For the text-containing cell, return its midpoint in (X, Y) coordinate format. 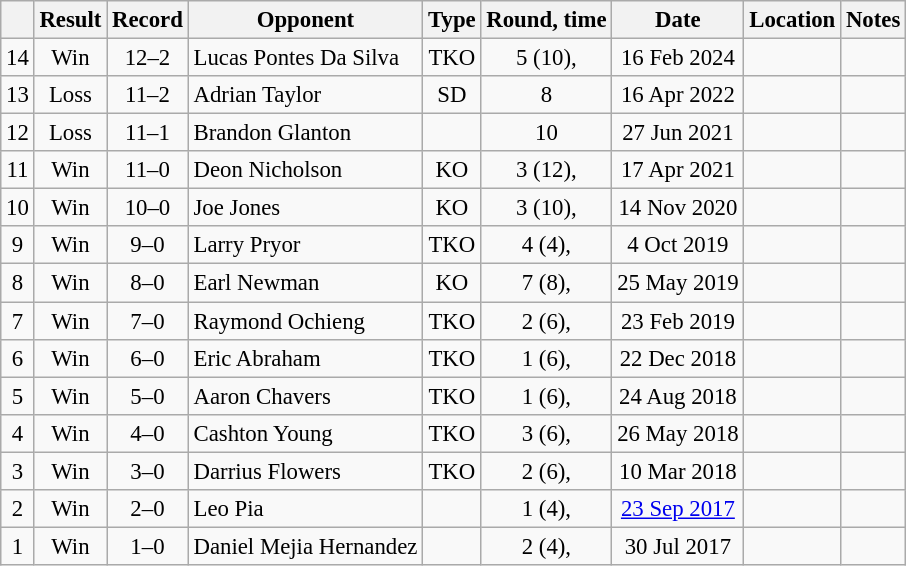
11–2 (148, 95)
14 Nov 2020 (678, 208)
Adrian Taylor (306, 95)
3 (10), (546, 208)
9–0 (148, 245)
5 (10), (546, 58)
Joe Jones (306, 208)
Leo Pia (306, 509)
12 (18, 133)
7–0 (148, 321)
4–0 (148, 433)
Aaron Chavers (306, 396)
Earl Newman (306, 283)
Opponent (306, 20)
16 Apr 2022 (678, 95)
3 (12), (546, 170)
Location (792, 20)
23 Feb 2019 (678, 321)
Brandon Glanton (306, 133)
Larry Pryor (306, 245)
9 (18, 245)
6 (18, 358)
Notes (874, 20)
8–0 (148, 283)
22 Dec 2018 (678, 358)
3–0 (148, 471)
7 (8), (546, 283)
Result (70, 20)
2–0 (148, 509)
Lucas Pontes Da Silva (306, 58)
Round, time (546, 20)
3 (6), (546, 433)
SD (452, 95)
4 Oct 2019 (678, 245)
5 (18, 396)
1–0 (148, 546)
16 Feb 2024 (678, 58)
Record (148, 20)
30 Jul 2017 (678, 546)
24 Aug 2018 (678, 396)
2 (4), (546, 546)
11–1 (148, 133)
26 May 2018 (678, 433)
4 (18, 433)
Type (452, 20)
12–2 (148, 58)
2 (18, 509)
Raymond Ochieng (306, 321)
14 (18, 58)
25 May 2019 (678, 283)
4 (4), (546, 245)
Eric Abraham (306, 358)
5–0 (148, 396)
1 (4), (546, 509)
Darrius Flowers (306, 471)
Daniel Mejia Hernandez (306, 546)
10 Mar 2018 (678, 471)
3 (18, 471)
23 Sep 2017 (678, 509)
Cashton Young (306, 433)
6–0 (148, 358)
Date (678, 20)
7 (18, 321)
13 (18, 95)
10–0 (148, 208)
1 (18, 546)
27 Jun 2021 (678, 133)
17 Apr 2021 (678, 170)
11 (18, 170)
11–0 (148, 170)
Deon Nicholson (306, 170)
